Extract the (x, y) coordinate from the center of the cell holding the provided text.  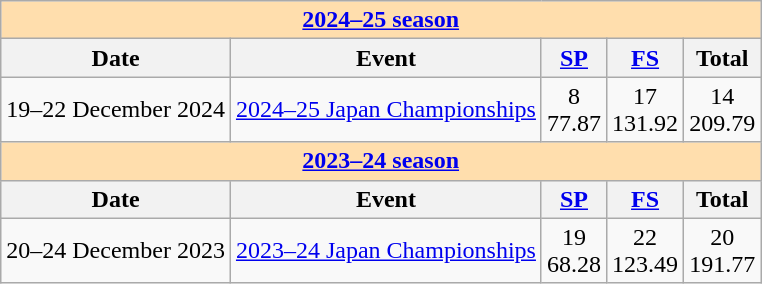
2023–24 Japan Championships (386, 250)
19–22 December 2024 (116, 110)
8 77.87 (574, 110)
17 131.92 (646, 110)
20 191.77 (722, 250)
19 68.28 (574, 250)
2023–24 season (381, 161)
22 123.49 (646, 250)
2024–25 season (381, 20)
20–24 December 2023 (116, 250)
2024–25 Japan Championships (386, 110)
14 209.79 (722, 110)
